Provide the (X, Y) coordinate of the cell's center where the given text is located.  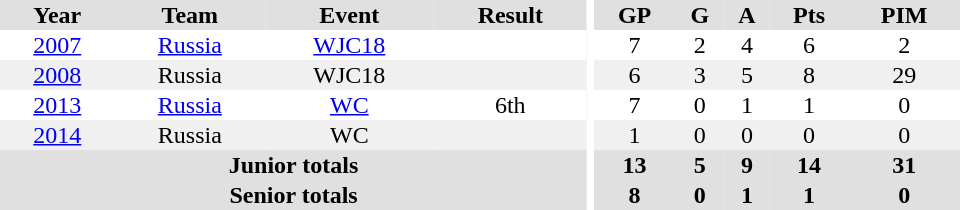
29 (904, 75)
2007 (58, 45)
2014 (58, 135)
9 (747, 165)
Pts (810, 15)
Result (511, 15)
6th (511, 105)
G (700, 15)
2008 (58, 75)
31 (904, 165)
Senior totals (294, 195)
3 (700, 75)
Year (58, 15)
PIM (904, 15)
4 (747, 45)
Event (349, 15)
Junior totals (294, 165)
14 (810, 165)
A (747, 15)
Team (190, 15)
13 (635, 165)
2013 (58, 105)
GP (635, 15)
